From the cell containing the given text, extract its center point as (x, y) coordinate. 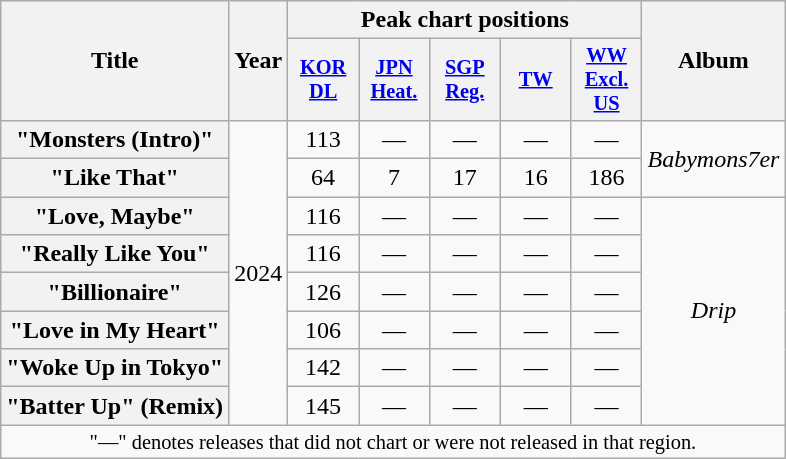
Year (258, 61)
"Monsters (Intro)" (115, 139)
106 (324, 330)
"Like That" (115, 178)
Babymons7er (714, 158)
113 (324, 139)
126 (324, 292)
"Batter Up" (Remix) (115, 406)
"Billionaire" (115, 292)
"—" denotes releases that did not chart or were not released in that region. (393, 442)
"Woke Up in Tokyo" (115, 368)
16 (536, 178)
186 (606, 178)
64 (324, 178)
Album (714, 61)
2024 (258, 272)
"Love, Maybe" (115, 216)
"Love in My Heart" (115, 330)
Peak chart positions (465, 20)
"Really Like You" (115, 254)
JPNHeat. (394, 80)
KORDL (324, 80)
17 (464, 178)
Title (115, 61)
WWExcl.US (606, 80)
7 (394, 178)
142 (324, 368)
TW (536, 80)
Drip (714, 311)
SGPReg. (464, 80)
145 (324, 406)
